Return the (x, y) coordinate for the center point of the cell that contains the specified text.  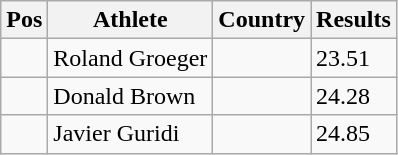
Results (354, 20)
Athlete (130, 20)
24.28 (354, 96)
Country (262, 20)
Donald Brown (130, 96)
Roland Groeger (130, 58)
Javier Guridi (130, 134)
Pos (24, 20)
24.85 (354, 134)
23.51 (354, 58)
